Provide the (X, Y) coordinate of the cell's center where the given text is located.  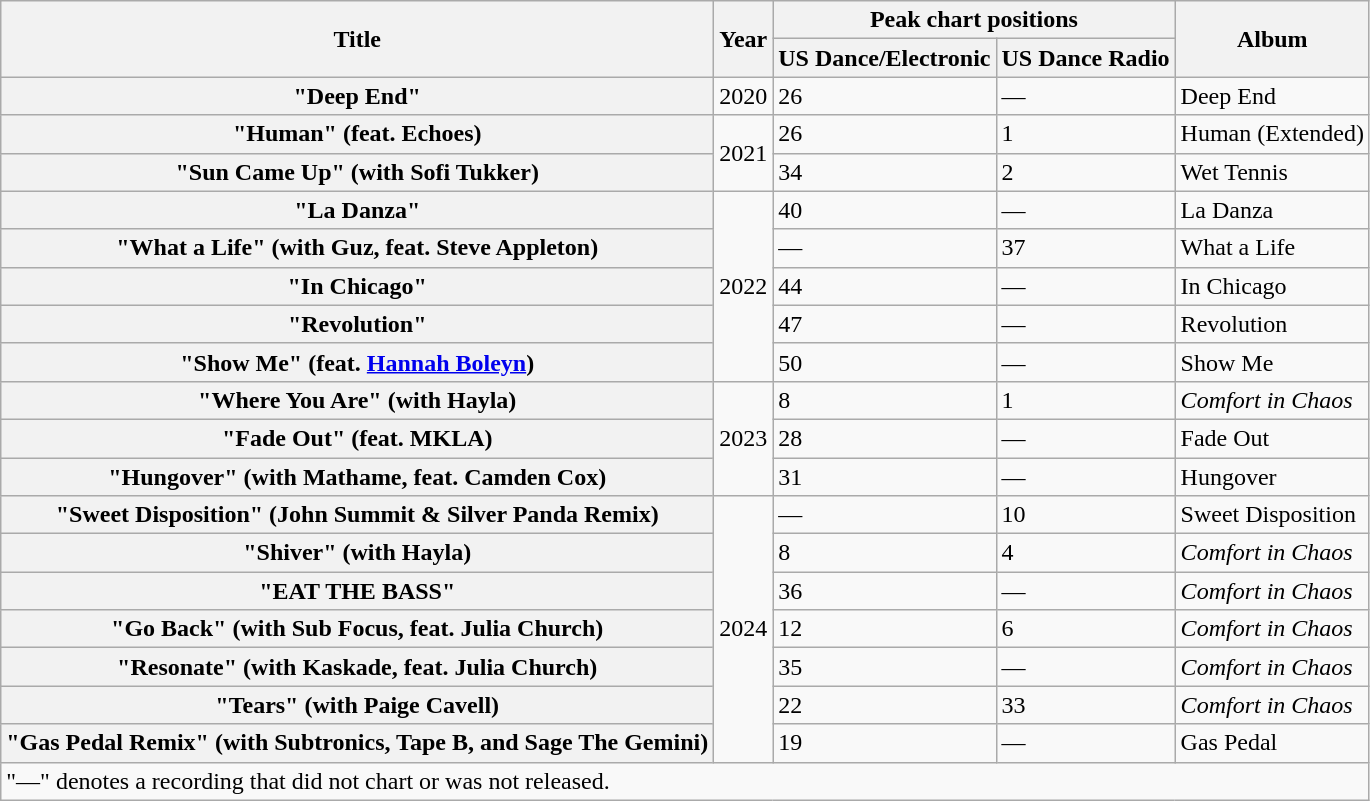
2021 (744, 153)
35 (884, 667)
34 (884, 172)
2020 (744, 96)
6 (1086, 629)
Wet Tennis (1272, 172)
Album (1272, 39)
50 (884, 362)
What a Life (1272, 248)
2024 (744, 629)
10 (1086, 515)
"What a Life" (with Guz, feat. Steve Appleton) (358, 248)
"—" denotes a recording that did not chart or was not released. (686, 781)
Sweet Disposition (1272, 515)
"Show Me" (feat. Hannah Boleyn) (358, 362)
4 (1086, 553)
Show Me (1272, 362)
31 (884, 477)
2 (1086, 172)
"Resonate" (with Kaskade, feat. Julia Church) (358, 667)
US Dance Radio (1086, 58)
33 (1086, 705)
Fade Out (1272, 438)
"Sweet Disposition" (John Summit & Silver Panda Remix) (358, 515)
"Fade Out" (feat. MKLA) (358, 438)
44 (884, 286)
36 (884, 591)
"Sun Came Up" (with Sofi Tukker) (358, 172)
US Dance/Electronic (884, 58)
"Shiver" (with Hayla) (358, 553)
12 (884, 629)
"Tears" (with Paige Cavell) (358, 705)
In Chicago (1272, 286)
"La Danza" (358, 210)
"Human" (feat. Echoes) (358, 134)
2022 (744, 286)
Peak chart positions (974, 20)
"Revolution" (358, 324)
"Go Back" (with Sub Focus, feat. Julia Church) (358, 629)
"Deep End" (358, 96)
"EAT THE BASS" (358, 591)
47 (884, 324)
37 (1086, 248)
22 (884, 705)
Title (358, 39)
Year (744, 39)
Hungover (1272, 477)
Human (Extended) (1272, 134)
Deep End (1272, 96)
"Hungover" (with Mathame, feat. Camden Cox) (358, 477)
La Danza (1272, 210)
19 (884, 743)
28 (884, 438)
40 (884, 210)
"Gas Pedal Remix" (with Subtronics, Tape B, and Sage The Gemini) (358, 743)
"Where You Are" (with Hayla) (358, 400)
"In Chicago" (358, 286)
2023 (744, 438)
Revolution (1272, 324)
Gas Pedal (1272, 743)
